Search for the cell housing the specified text and yield its (X, Y) center coordinate. 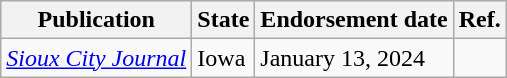
State (224, 20)
Endorsement date (354, 20)
Publication (96, 20)
Ref. (480, 20)
Iowa (224, 58)
January 13, 2024 (354, 58)
Sioux City Journal (96, 58)
